Return the (X, Y) coordinate for the center point of the cell that contains the specified text.  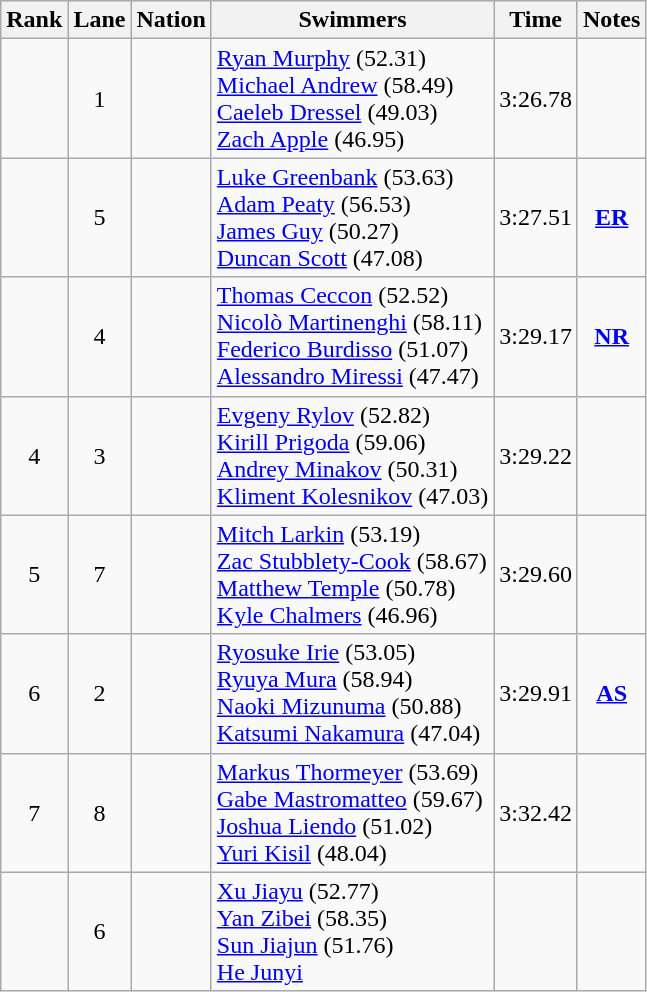
3:29.60 (536, 574)
AS (611, 694)
1 (100, 98)
Thomas Ceccon (52.52)Nicolò Martinenghi (58.11)Federico Burdisso (51.07)Alessandro Miressi (47.47) (352, 336)
8 (100, 812)
3:26.78 (536, 98)
Mitch Larkin (53.19)Zac Stubblety-Cook (58.67)Matthew Temple (50.78)Kyle Chalmers (46.96) (352, 574)
Ryan Murphy (52.31)Michael Andrew (58.49)Caeleb Dressel (49.03)Zach Apple (46.95) (352, 98)
Xu Jiayu (52.77)Yan Zibei (58.35)Sun Jiajun (51.76)He Junyi (352, 932)
Ryosuke Irie (53.05)Ryuya Mura (58.94)Naoki Mizunuma (50.88)Katsumi Nakamura (47.04) (352, 694)
Swimmers (352, 20)
3:27.51 (536, 218)
ER (611, 218)
3:29.91 (536, 694)
Markus Thormeyer (53.69)Gabe Mastromatteo (59.67)Joshua Liendo (51.02) Yuri Kisil (48.04) (352, 812)
3 (100, 456)
Evgeny Rylov (52.82)Kirill Prigoda (59.06)Andrey Minakov (50.31)Kliment Kolesnikov (47.03) (352, 456)
2 (100, 694)
Rank (34, 20)
3:32.42 (536, 812)
Lane (100, 20)
Notes (611, 20)
Luke Greenbank (53.63)Adam Peaty (56.53)James Guy (50.27)Duncan Scott (47.08) (352, 218)
NR (611, 336)
Nation (171, 20)
3:29.17 (536, 336)
Time (536, 20)
3:29.22 (536, 456)
